Search for the cell housing the specified text and yield its [x, y] center coordinate. 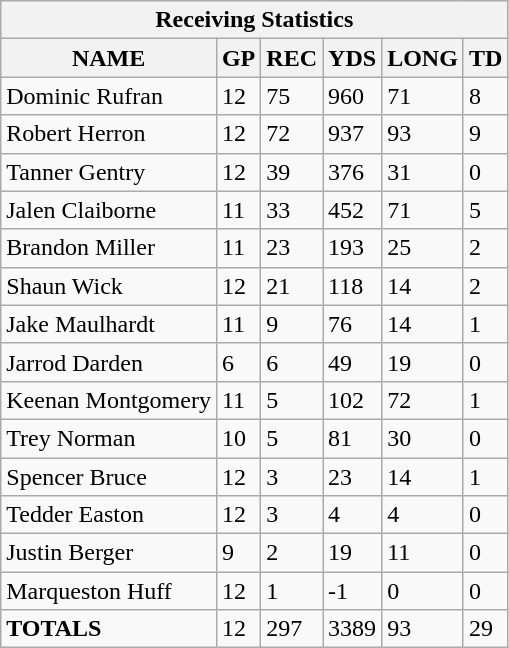
49 [352, 362]
10 [238, 438]
33 [292, 210]
102 [352, 400]
Keenan Montgomery [109, 400]
452 [352, 210]
GP [238, 58]
937 [352, 134]
118 [352, 286]
297 [292, 629]
Tanner Gentry [109, 172]
193 [352, 248]
Jake Maulhardt [109, 324]
39 [292, 172]
Dominic Rufran [109, 96]
3389 [352, 629]
21 [292, 286]
Robert Herron [109, 134]
Marqueston Huff [109, 591]
Brandon Miller [109, 248]
8 [485, 96]
29 [485, 629]
Shaun Wick [109, 286]
REC [292, 58]
25 [423, 248]
Tedder Easton [109, 515]
31 [423, 172]
Spencer Bruce [109, 477]
30 [423, 438]
Trey Norman [109, 438]
76 [352, 324]
-1 [352, 591]
81 [352, 438]
TOTALS [109, 629]
TD [485, 58]
LONG [423, 58]
376 [352, 172]
Justin Berger [109, 553]
NAME [109, 58]
75 [292, 96]
YDS [352, 58]
960 [352, 96]
Jalen Claiborne [109, 210]
Jarrod Darden [109, 362]
Receiving Statistics [254, 20]
